Capture the cell that displays the provided text and extract its [X, Y] central coordinate. 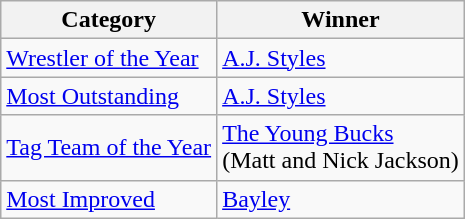
Tag Team of the Year [109, 148]
Winner [341, 20]
Wrestler of the Year [109, 58]
Category [109, 20]
Most Improved [109, 199]
Most Outstanding [109, 96]
Bayley [341, 199]
The Young Bucks(Matt and Nick Jackson) [341, 148]
